Capture the cell that displays the provided text and extract its (x, y) central coordinate. 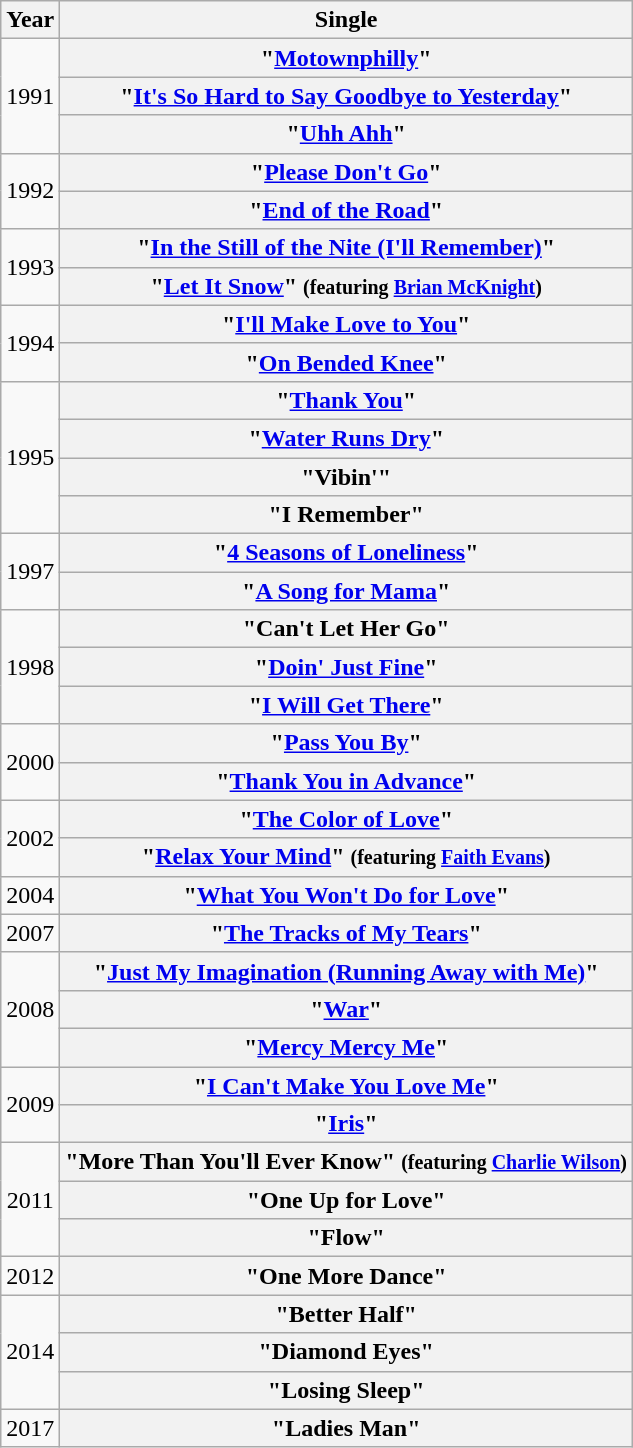
"The Tracks of My Tears" (346, 933)
"More Than You'll Ever Know" (featuring Charlie Wilson) (346, 1162)
Year (30, 20)
"Pass You By" (346, 743)
2000 (30, 762)
"War" (346, 1009)
1995 (30, 457)
"One More Dance" (346, 1276)
"4 Seasons of Loneliness" (346, 553)
"Losing Sleep" (346, 1390)
2014 (30, 1352)
"I Can't Make You Love Me" (346, 1085)
"Thank You in Advance" (346, 781)
"I'll Make Love to You" (346, 324)
"Better Half" (346, 1314)
"Iris" (346, 1124)
"It's So Hard to Say Goodbye to Yesterday" (346, 96)
1998 (30, 667)
1991 (30, 96)
"Diamond Eyes" (346, 1352)
2009 (30, 1104)
"The Color of Love" (346, 819)
"Relax Your Mind" (featuring Faith Evans) (346, 857)
"Mercy Mercy Me" (346, 1047)
1994 (30, 343)
"Water Runs Dry" (346, 438)
"One Up for Love" (346, 1200)
"Just My Imagination (Running Away with Me)" (346, 971)
"What You Won't Do for Love" (346, 895)
"Motownphilly" (346, 58)
2012 (30, 1276)
2007 (30, 933)
2011 (30, 1200)
"Thank You" (346, 400)
"Ladies Man" (346, 1428)
Single (346, 20)
"Uhh Ahh" (346, 134)
1992 (30, 191)
"Can't Let Her Go" (346, 629)
"A Song for Mama" (346, 591)
"Let It Snow" (featuring Brian McKnight) (346, 286)
"On Bended Knee" (346, 362)
2002 (30, 838)
"Flow" (346, 1238)
"In the Still of the Nite (I'll Remember)" (346, 248)
2008 (30, 1009)
2017 (30, 1428)
"I Remember" (346, 515)
"Doin' Just Fine" (346, 667)
2004 (30, 895)
"I Will Get There" (346, 705)
"Please Don't Go" (346, 172)
1993 (30, 267)
"End of the Road" (346, 210)
1997 (30, 572)
"Vibin'" (346, 477)
